Identify which cell holds the provided text, then report its [x, y] central coordinate. 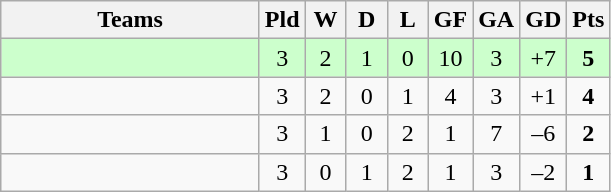
5 [588, 58]
10 [450, 58]
GA [496, 20]
D [366, 20]
L [408, 20]
GF [450, 20]
–2 [544, 172]
+7 [544, 58]
W [326, 20]
Teams [130, 20]
7 [496, 134]
–6 [544, 134]
Pld [282, 20]
+1 [544, 96]
Pts [588, 20]
GD [544, 20]
